Output the (x, y) coordinate of the center of the cell containing the given text.  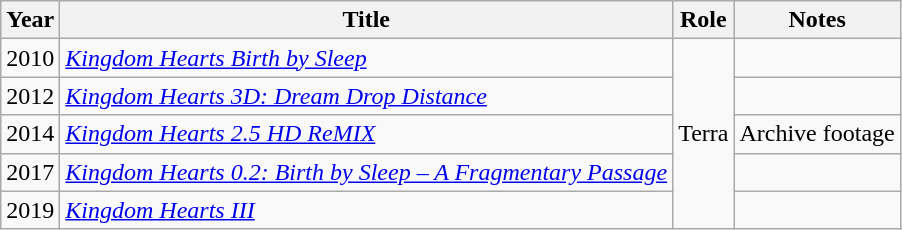
Archive footage (817, 134)
Terra (704, 134)
Notes (817, 20)
Role (704, 20)
2010 (30, 58)
Kingdom Hearts 2.5 HD ReMIX (366, 134)
Kingdom Hearts III (366, 210)
2017 (30, 172)
2014 (30, 134)
Title (366, 20)
Year (30, 20)
2012 (30, 96)
Kingdom Hearts Birth by Sleep (366, 58)
Kingdom Hearts 0.2: Birth by Sleep – A Fragmentary Passage (366, 172)
Kingdom Hearts 3D: Dream Drop Distance (366, 96)
2019 (30, 210)
